Extract the (X, Y) coordinate from the center of the cell holding the provided text.  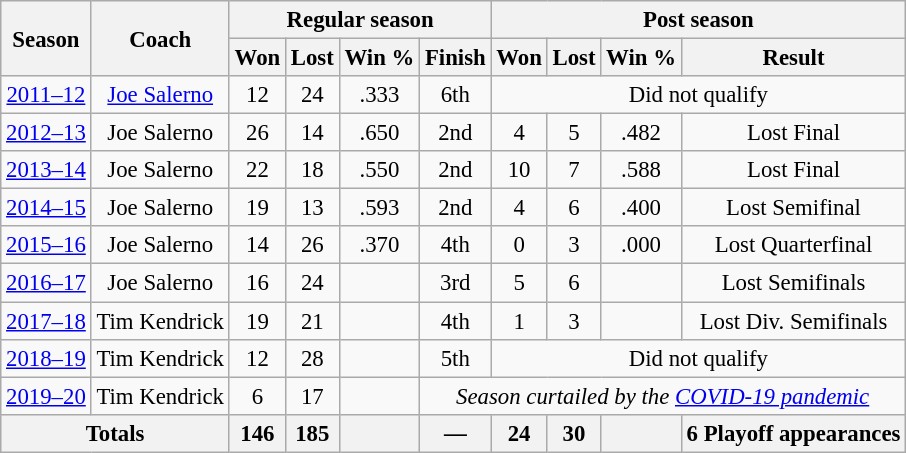
3rd (456, 283)
Lost Semifinals (793, 283)
.650 (379, 133)
2015–16 (46, 245)
2012–13 (46, 133)
Lost Div. Semifinals (793, 321)
18 (312, 170)
.333 (379, 95)
Finish (456, 58)
6 Playoff appearances (793, 433)
.588 (641, 170)
5th (456, 358)
16 (257, 283)
2011–12 (46, 95)
Lost Semifinal (793, 208)
2017–18 (46, 321)
1 (519, 321)
.482 (641, 133)
2019–20 (46, 396)
Season (46, 38)
.550 (379, 170)
17 (312, 396)
Coach (160, 38)
10 (519, 170)
.400 (641, 208)
Season curtailed by the COVID-19 pandemic (663, 396)
Result (793, 58)
13 (312, 208)
2018–19 (46, 358)
0 (519, 245)
.000 (641, 245)
7 (574, 170)
28 (312, 358)
30 (574, 433)
22 (257, 170)
— (456, 433)
2013–14 (46, 170)
.370 (379, 245)
2016–17 (46, 283)
Totals (116, 433)
2014–15 (46, 208)
185 (312, 433)
Lost Quarterfinal (793, 245)
Post season (698, 20)
.593 (379, 208)
146 (257, 433)
Regular season (360, 20)
21 (312, 321)
6th (456, 95)
